Capture the cell that displays the provided text and extract its (X, Y) central coordinate. 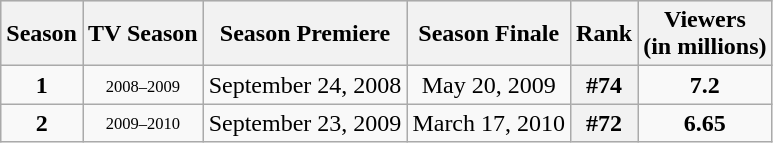
6.65 (705, 123)
1 (42, 85)
Season Premiere (305, 34)
#72 (604, 123)
May 20, 2009 (489, 85)
2 (42, 123)
September 23, 2009 (305, 123)
Season (42, 34)
2009–2010 (142, 123)
TV Season (142, 34)
September 24, 2008 (305, 85)
2008–2009 (142, 85)
Viewers(in millions) (705, 34)
Rank (604, 34)
#74 (604, 85)
7.2 (705, 85)
March 17, 2010 (489, 123)
Season Finale (489, 34)
